Provide the [x, y] coordinate of the cell's center where the given text is located.  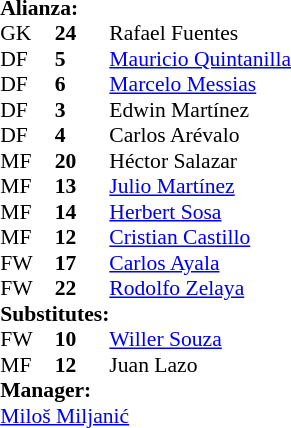
Cristian Castillo [200, 237]
Juan Lazo [200, 365]
24 [82, 33]
Rodolfo Zelaya [200, 289]
10 [82, 339]
13 [82, 187]
Manager: [146, 391]
Julio Martínez [200, 187]
Marcelo Messias [200, 85]
Rafael Fuentes [200, 33]
Mauricio Quintanilla [200, 59]
Carlos Ayala [200, 263]
Willer Souza [200, 339]
14 [82, 212]
6 [82, 85]
3 [82, 110]
GK [28, 33]
Herbert Sosa [200, 212]
20 [82, 161]
17 [82, 263]
22 [82, 289]
Héctor Salazar [200, 161]
Carlos Arévalo [200, 135]
5 [82, 59]
4 [82, 135]
Edwin Martínez [200, 110]
Substitutes: [54, 314]
